Detect which cell encompasses the target text, then output its [X, Y] center coordinate. 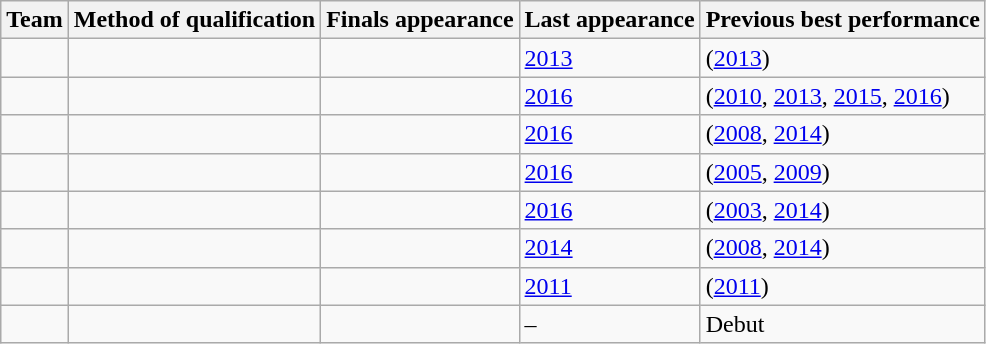
Debut [842, 324]
(2003, 2014) [842, 210]
Team [35, 20]
– [610, 324]
(2013) [842, 58]
2011 [610, 286]
(2011) [842, 286]
Previous best performance [842, 20]
Method of qualification [194, 20]
2014 [610, 248]
(2010, 2013, 2015, 2016) [842, 96]
Finals appearance [420, 20]
Last appearance [610, 20]
(2005, 2009) [842, 172]
2013 [610, 58]
